For the text-containing cell, return its midpoint in [X, Y] coordinate format. 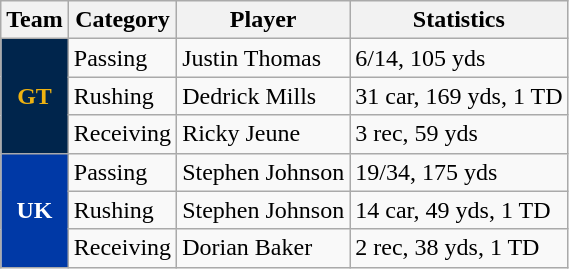
14 car, 49 yds, 1 TD [459, 210]
3 rec, 59 yds [459, 134]
Ricky Jeune [264, 134]
Category [122, 20]
Statistics [459, 20]
UK [35, 210]
GT [35, 96]
19/34, 175 yds [459, 172]
Justin Thomas [264, 58]
2 rec, 38 yds, 1 TD [459, 248]
31 car, 169 yds, 1 TD [459, 96]
Player [264, 20]
Dedrick Mills [264, 96]
6/14, 105 yds [459, 58]
Team [35, 20]
Dorian Baker [264, 248]
